Search for the cell housing the specified text and yield its [x, y] center coordinate. 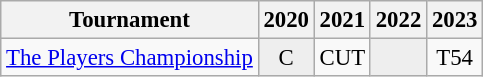
The Players Championship [130, 58]
2020 [286, 20]
2022 [398, 20]
2023 [455, 20]
T54 [455, 58]
C [286, 58]
CUT [342, 58]
2021 [342, 20]
Tournament [130, 20]
